Return the [X, Y] coordinate for the center point of the cell that contains the specified text.  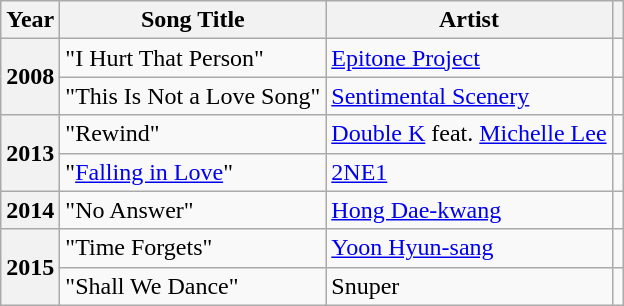
Song Title [193, 20]
2013 [30, 153]
"Rewind" [193, 134]
Year [30, 20]
Sentimental Scenery [469, 96]
"Falling in Love" [193, 172]
Double K feat. Michelle Lee [469, 134]
2008 [30, 77]
"Shall We Dance" [193, 286]
Artist [469, 20]
Snuper [469, 286]
"Time Forgets" [193, 248]
"No Answer" [193, 210]
2NE1 [469, 172]
2015 [30, 267]
Hong Dae-kwang [469, 210]
2014 [30, 210]
Yoon Hyun-sang [469, 248]
Epitone Project [469, 58]
"I Hurt That Person" [193, 58]
"This Is Not a Love Song" [193, 96]
